Find where the given text appears and provide that cell's center as [X, Y] coordinate. 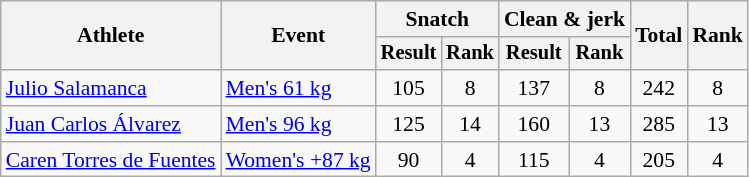
Juan Carlos Álvarez [111, 124]
Snatch [438, 19]
160 [534, 124]
Clean & jerk [564, 19]
Total [658, 36]
Men's 61 kg [298, 88]
285 [658, 124]
Event [298, 36]
Julio Salamanca [111, 88]
137 [534, 88]
14 [470, 124]
Athlete [111, 36]
105 [409, 88]
Men's 96 kg [298, 124]
125 [409, 124]
242 [658, 88]
